Locate the cell with the specified text and output its [X, Y] center coordinate. 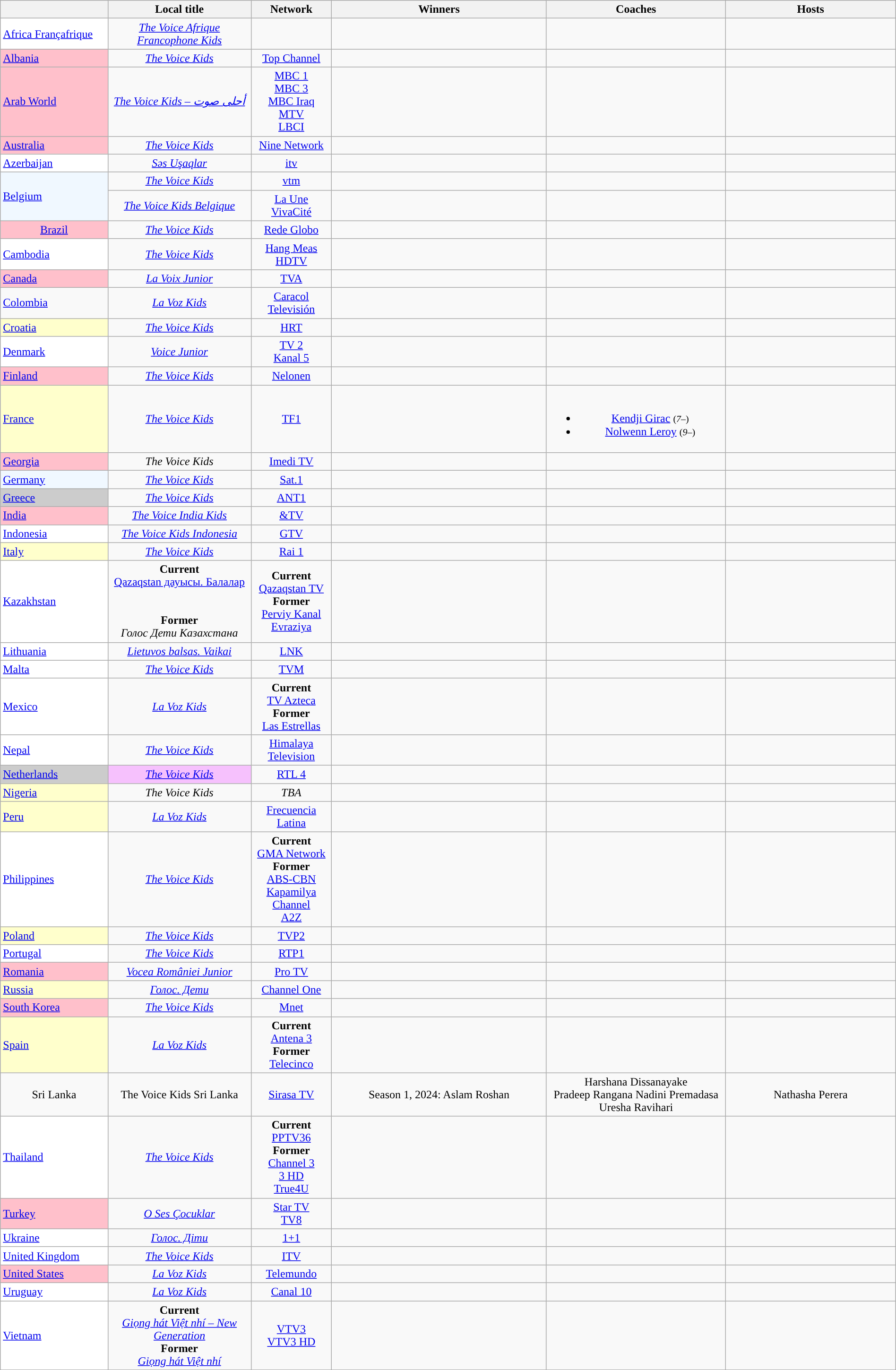
Local title [180, 9]
Current Giọng hát Việt nhí – New Generation Former Giọng hát Việt nhí [180, 1335]
Turkey [54, 1214]
Canal 10 [291, 1292]
Philippines [54, 879]
Peru [54, 817]
Frecuencia Latina [291, 817]
Canada [54, 278]
Nigeria [54, 793]
Albania [54, 58]
Network [291, 9]
RTL 4 [291, 774]
La UneVivaCité [291, 205]
Caracol Televisión [291, 302]
The Voice Kids – أحلى صوت [180, 102]
Arab World [54, 102]
India [54, 516]
TVA [291, 278]
The Voice India Kids [180, 516]
Azerbaijan [54, 163]
CurrentAntena 3 FormerTelecinco [291, 1044]
Top Channel [291, 58]
Channel One [291, 990]
Current Qazaqstan дауысы. Балалар FormerГолос Дети Казахстана [180, 601]
Nine Network [291, 145]
Sirasa TV [291, 1094]
Denmark [54, 352]
Ukraine [54, 1238]
Nelonen [291, 376]
TV 2 Kanal 5 [291, 352]
vtm [291, 181]
Sat.1 [291, 480]
Imedi TV [291, 462]
Mnet [291, 1008]
United Kingdom [54, 1256]
Romania [54, 972]
&TV [291, 516]
Italy [54, 551]
Australia [54, 145]
Croatia [54, 327]
Lietuvos balsas. Vaikai [180, 651]
Harshana DissanayakePradeep Rangana Nadini Premadasa Uresha Ravihari [636, 1094]
Vocea României Junior [180, 972]
The Voice Afrique Francophone Kids [180, 34]
TF1 [291, 419]
Kazakhstan [54, 601]
Star TV TV8 [291, 1214]
Belgium [54, 197]
Голос. Діти [180, 1238]
Hosts [810, 9]
Uruguay [54, 1292]
Pro TV [291, 972]
La Voix Junior [180, 278]
ANT1 [291, 498]
Голос. Дети [180, 990]
Hang Meas HDTV [291, 254]
Brazil [54, 230]
Thailand [54, 1157]
Finland [54, 376]
RTP1 [291, 954]
Voice Junior [180, 352]
Himalaya Television [291, 750]
Sri Lanka [54, 1094]
Spain [54, 1044]
Cambodia [54, 254]
MBC 1MBC 3MBC IraqMTVLBCI [291, 102]
Lithuania [54, 651]
France [54, 419]
Indonesia [54, 534]
Georgia [54, 462]
South Korea [54, 1008]
Colombia [54, 302]
Malta [54, 669]
Netherlands [54, 774]
GTV [291, 534]
Telemundo [291, 1274]
Mexico [54, 706]
United States [54, 1274]
LNK [291, 651]
Russia [54, 990]
TVP2 [291, 936]
CurrentQazaqstan TV FormerPerviy Kanal Evraziya [291, 601]
The Voice Kids Indonesia [180, 534]
The Voice Kids Belgique [180, 205]
TVM [291, 669]
Poland [54, 936]
Winners [439, 9]
CurrentTV Azteca FormerLas Estrellas [291, 706]
VTV3VTV3 HD [291, 1335]
ITV [291, 1256]
Vietnam [54, 1335]
itv [291, 163]
1+1 [291, 1238]
HRT [291, 327]
TBA [291, 793]
CurrentPPTV36 FormerChannel 3 3 HD True4U [291, 1157]
CurrentGMA Network FormerABS-CBN Kapamilya Channel A2Z [291, 879]
Rede Globo [291, 230]
Kendji Girac (7–)Nolwenn Leroy (9–) [636, 419]
Germany [54, 480]
Nathasha Perera [810, 1094]
Səs Uşaqlar [180, 163]
Coaches [636, 9]
Africa Françafrique [54, 34]
Nepal [54, 750]
The Voice Kids Sri Lanka [180, 1094]
O Ses Çocuklar [180, 1214]
Season 1, 2024: Aslam Roshan [439, 1094]
Portugal [54, 954]
Greece [54, 498]
Rai 1 [291, 551]
